Return [X, Y] of the center of cell containing provided text 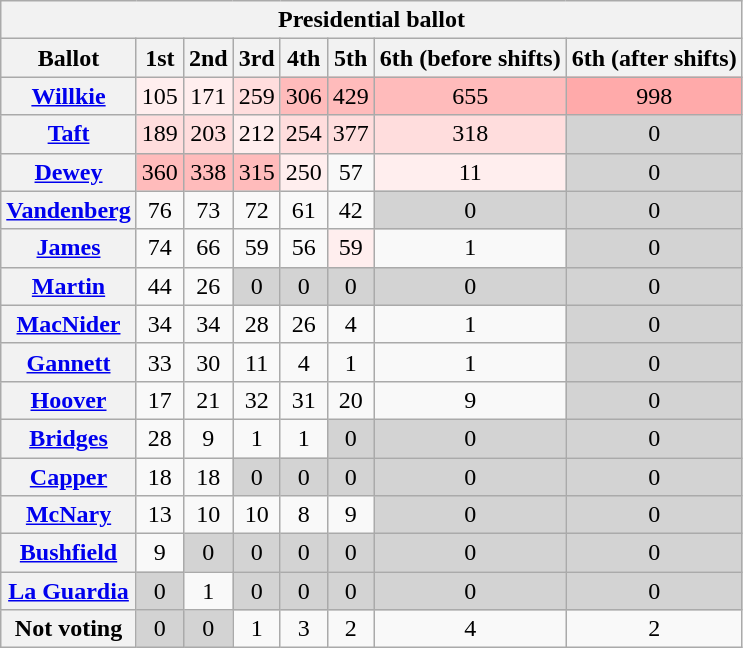
3rd [256, 58]
250 [304, 172]
Presidential ballot [372, 20]
61 [304, 210]
56 [304, 248]
5th [350, 58]
Hoover [69, 400]
30 [208, 362]
McNary [69, 515]
1st [160, 58]
21 [208, 400]
Vandenberg [69, 210]
13 [160, 515]
Capper [69, 477]
66 [208, 248]
Willkie [69, 96]
44 [160, 286]
3 [304, 629]
377 [350, 134]
315 [256, 172]
8 [304, 515]
Bridges [69, 438]
72 [256, 210]
32 [256, 400]
189 [160, 134]
17 [160, 400]
338 [208, 172]
74 [160, 248]
429 [350, 96]
203 [208, 134]
Martin [69, 286]
42 [350, 210]
Ballot [69, 58]
360 [160, 172]
171 [208, 96]
James [69, 248]
Gannett [69, 362]
4th [304, 58]
6th (before shifts) [470, 58]
La Guardia [69, 591]
212 [256, 134]
259 [256, 96]
998 [654, 96]
105 [160, 96]
655 [470, 96]
20 [350, 400]
33 [160, 362]
57 [350, 172]
Not voting [69, 629]
2nd [208, 58]
31 [304, 400]
306 [304, 96]
76 [160, 210]
Bushfield [69, 553]
73 [208, 210]
MacNider [69, 324]
6th (after shifts) [654, 58]
254 [304, 134]
Dewey [69, 172]
Taft [69, 134]
318 [470, 134]
